Return [x, y] of the center of cell containing provided text 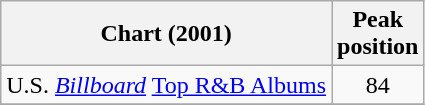
84 [378, 85]
U.S. Billboard Top R&B Albums [166, 85]
Chart (2001) [166, 34]
Peakposition [378, 34]
